Find where the given text appears and provide that cell's center as (x, y) coordinate. 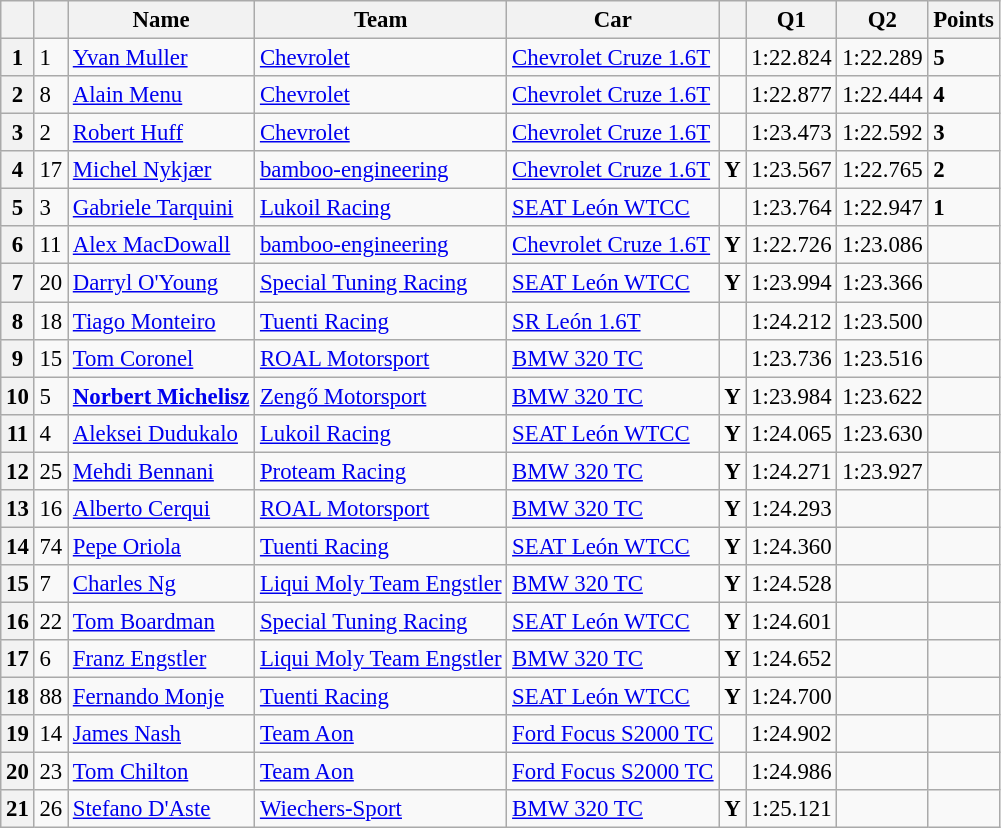
1:24.528 (792, 584)
1:23.736 (792, 358)
Aleksei Dudukalo (162, 433)
Alberto Cerqui (162, 509)
88 (50, 697)
Proteam Racing (381, 471)
James Nash (162, 734)
1:23.994 (792, 283)
1:24.360 (792, 546)
1:24.652 (792, 659)
1:24.212 (792, 321)
10 (18, 396)
Mehdi Bennani (162, 471)
1:23.622 (882, 396)
12 (18, 471)
22 (50, 621)
1:23.567 (792, 170)
Tiago Monteiro (162, 321)
Wiechers-Sport (381, 809)
19 (18, 734)
Points (964, 20)
1:24.601 (792, 621)
Michel Nykjær (162, 170)
1:23.366 (882, 283)
Gabriele Tarquini (162, 208)
21 (18, 809)
74 (50, 546)
Q2 (882, 20)
Charles Ng (162, 584)
Darryl O'Young (162, 283)
Alex MacDowall (162, 245)
1:23.516 (882, 358)
Stefano D'Aste (162, 809)
1:22.726 (792, 245)
Zengő Motorsport (381, 396)
1:24.271 (792, 471)
1:22.592 (882, 133)
Pepe Oriola (162, 546)
1:22.444 (882, 95)
1:23.764 (792, 208)
Robert Huff (162, 133)
Yvan Muller (162, 58)
13 (18, 509)
1:22.947 (882, 208)
1:24.986 (792, 772)
23 (50, 772)
1:23.927 (882, 471)
1:23.473 (792, 133)
Name (162, 20)
1:22.289 (882, 58)
1:24.700 (792, 697)
1:23.086 (882, 245)
9 (18, 358)
Car (613, 20)
Franz Engstler (162, 659)
25 (50, 471)
1:23.984 (792, 396)
1:22.824 (792, 58)
Team (381, 20)
1:22.765 (882, 170)
Tom Chilton (162, 772)
1:24.902 (792, 734)
1:25.121 (792, 809)
26 (50, 809)
1:24.293 (792, 509)
Q1 (792, 20)
Tom Coronel (162, 358)
1:23.630 (882, 433)
Tom Boardman (162, 621)
SR León 1.6T (613, 321)
1:23.500 (882, 321)
1:22.877 (792, 95)
Norbert Michelisz (162, 396)
Fernando Monje (162, 697)
Alain Menu (162, 95)
1:24.065 (792, 433)
